From the cell containing the given text, extract its center point as (X, Y) coordinate. 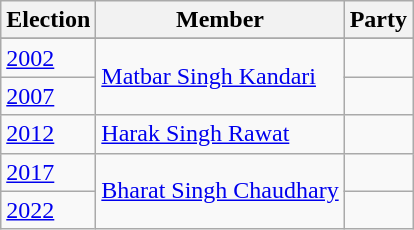
Harak Singh Rawat (220, 134)
2017 (48, 172)
Bharat Singh Chaudhary (220, 191)
2022 (48, 210)
Matbar Singh Kandari (220, 77)
2002 (48, 58)
Election (48, 20)
Party (378, 20)
2012 (48, 134)
Member (220, 20)
2007 (48, 96)
